Provide the [X, Y] coordinate of the cell's center where the given text is located.  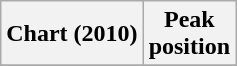
Peakposition [189, 34]
Chart (2010) [72, 34]
